Output the [X, Y] coordinate of the center of the cell containing the given text.  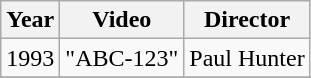
1993 [30, 58]
Year [30, 20]
Director [247, 20]
"ABC-123" [122, 58]
Paul Hunter [247, 58]
Video [122, 20]
